Determine the (x, y) coordinate at the center of the cell enclosing the given text.  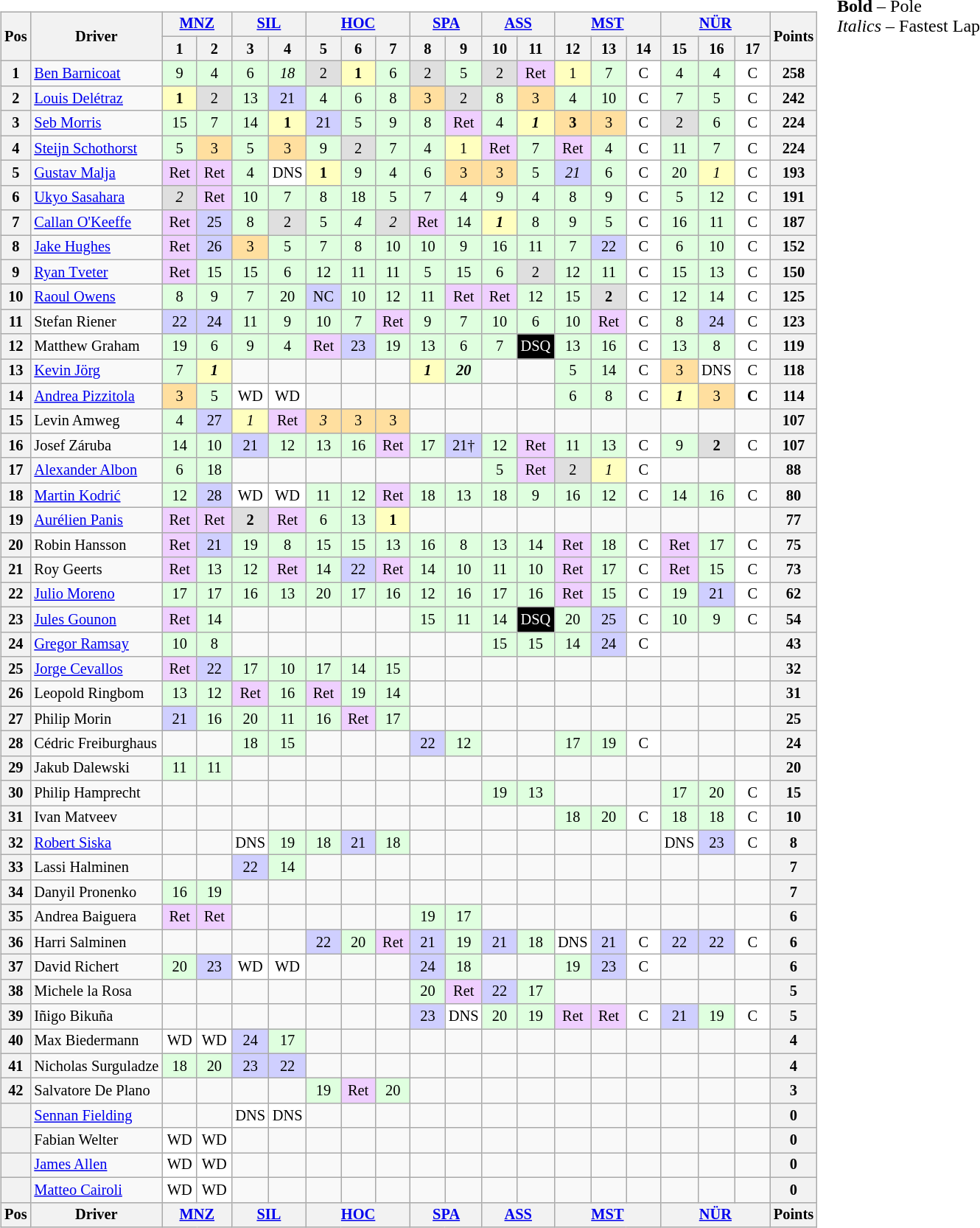
Josef Záruba (96, 446)
Raoul Owens (96, 297)
30 (15, 793)
Gustav Malja (96, 173)
Philip Hamprecht (96, 793)
Max Biedermann (96, 1042)
Michele la Rosa (96, 991)
43 (794, 644)
42 (15, 1091)
Jake Hughes (96, 248)
Steijn Schothorst (96, 148)
75 (794, 545)
Sennan Fielding (96, 1116)
193 (794, 173)
54 (794, 619)
James Allen (96, 1165)
Philip Morin (96, 719)
Harri Salminen (96, 942)
34 (15, 893)
Seb Morris (96, 123)
258 (794, 74)
33 (15, 868)
88 (794, 470)
Jorge Cevallos (96, 669)
125 (794, 297)
36 (15, 942)
Matthew Graham (96, 346)
Leopold Ringbom (96, 694)
NC (323, 297)
Nicholas Surguladze (96, 1066)
Danyil Pronenko (96, 893)
80 (794, 495)
119 (794, 346)
191 (794, 198)
21† (463, 446)
Aurélien Panis (96, 520)
77 (794, 520)
187 (794, 223)
Andrea Pizzitola (96, 396)
118 (794, 371)
150 (794, 272)
Cédric Freiburghaus (96, 744)
Iñigo Bikuña (96, 1016)
Andrea Baiguera (96, 917)
Louis Delétraz (96, 99)
29 (15, 768)
Gregor Ramsay (96, 644)
Ryan Tveter (96, 272)
David Richert (96, 967)
62 (794, 595)
Callan O'Keeffe (96, 223)
Ben Barnicoat (96, 74)
Julio Moreno (96, 595)
Roy Geerts (96, 570)
39 (15, 1016)
41 (15, 1066)
Martin Kodrić (96, 495)
37 (15, 967)
Ivan Matveev (96, 818)
40 (15, 1042)
Lassi Halminen (96, 868)
152 (794, 248)
Kevin Jörg (96, 371)
Ukyo Sasahara (96, 198)
Stefan Riener (96, 322)
Robert Siska (96, 842)
123 (794, 322)
38 (15, 991)
Alexander Albon (96, 470)
Matteo Cairoli (96, 1190)
Robin Hansson (96, 545)
Jules Gounon (96, 619)
35 (15, 917)
Salvatore De Plano (96, 1091)
73 (794, 570)
Jakub Dalewski (96, 768)
Fabian Welter (96, 1140)
114 (794, 396)
Levin Amweg (96, 421)
242 (794, 99)
